Find where the given text appears and provide that cell's center as (x, y) coordinate. 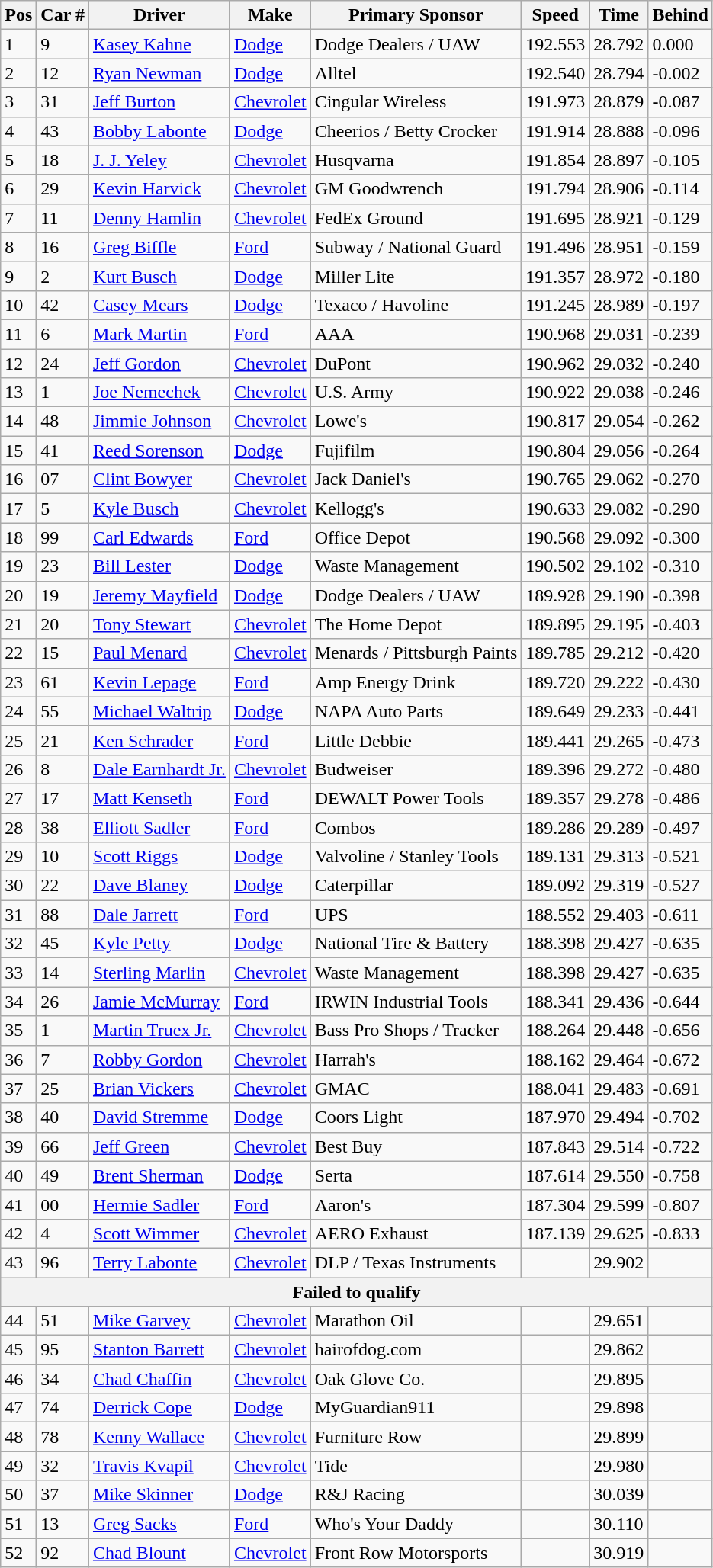
189.396 (555, 769)
Caterpillar (416, 886)
189.649 (555, 711)
Kyle Petty (159, 944)
29.222 (619, 682)
Tony Stewart (159, 624)
Jack Daniel's (416, 479)
189.785 (555, 653)
Marathon Oil (416, 1321)
Make (270, 15)
Elliott Sadler (159, 827)
188.341 (555, 1002)
David Stremme (159, 1117)
187.139 (555, 1233)
-0.497 (680, 827)
28.972 (619, 276)
189.928 (555, 595)
29.651 (619, 1321)
MyGuardian911 (416, 1408)
FedEx Ground (416, 218)
Dave Blaney (159, 886)
74 (63, 1408)
52 (18, 1553)
46 (18, 1379)
Paul Menard (159, 653)
188.041 (555, 1089)
Kevin Harvick (159, 189)
-0.722 (680, 1146)
Best Buy (416, 1146)
Husqvarna (416, 160)
Furniture Row (416, 1437)
Greg Biffle (159, 247)
Jamie McMurray (159, 1002)
hairofdog.com (416, 1350)
Michael Waltrip (159, 711)
Martin Truex Jr. (159, 1031)
-0.473 (680, 740)
29.436 (619, 1002)
188.552 (555, 915)
07 (63, 479)
92 (63, 1553)
29.038 (619, 393)
Combos (416, 827)
Driver (159, 15)
UPS (416, 915)
29.599 (619, 1204)
29.190 (619, 595)
30 (18, 886)
Kasey Kahne (159, 44)
-0.240 (680, 364)
189.131 (555, 857)
Stanton Barrett (159, 1350)
29.233 (619, 711)
Car # (63, 15)
-0.096 (680, 131)
28 (18, 827)
Travis Kvapil (159, 1466)
-0.611 (680, 915)
191.357 (555, 276)
-0.702 (680, 1117)
IRWIN Industrial Tools (416, 1002)
29.056 (619, 451)
189.092 (555, 886)
Harrah's (416, 1060)
-0.246 (680, 393)
29.195 (619, 624)
Kevin Lepage (159, 682)
189.286 (555, 827)
190.962 (555, 364)
Texaco / Havoline (416, 305)
Time (619, 15)
Brian Vickers (159, 1089)
Matt Kenseth (159, 798)
-0.398 (680, 595)
Aaron's (416, 1204)
U.S. Army (416, 393)
29.464 (619, 1060)
29.092 (619, 537)
Denny Hamlin (159, 218)
-0.833 (680, 1233)
-0.480 (680, 769)
29.313 (619, 857)
190.922 (555, 393)
Mike Skinner (159, 1495)
190.968 (555, 334)
Derrick Cope (159, 1408)
28.888 (619, 131)
78 (63, 1437)
30.110 (619, 1524)
190.765 (555, 479)
Kurt Busch (159, 276)
-0.527 (680, 886)
R&J Racing (416, 1495)
187.970 (555, 1117)
J. J. Yeley (159, 160)
Front Row Motorsports (416, 1553)
Oak Glove Co. (416, 1379)
Bobby Labonte (159, 131)
Jeff Green (159, 1146)
29.899 (619, 1437)
Jeremy Mayfield (159, 595)
29.898 (619, 1408)
-0.691 (680, 1089)
27 (18, 798)
Reed Sorenson (159, 451)
191.794 (555, 189)
191.245 (555, 305)
33 (18, 973)
Kenny Wallace (159, 1437)
187.843 (555, 1146)
Fujifilm (416, 451)
Joe Nemechek (159, 393)
Failed to qualify (357, 1292)
Coors Light (416, 1117)
AAA (416, 334)
Brent Sherman (159, 1175)
Terry Labonte (159, 1262)
-0.264 (680, 451)
29.494 (619, 1117)
47 (18, 1408)
-0.441 (680, 711)
29.514 (619, 1146)
28.792 (619, 44)
28.989 (619, 305)
-0.521 (680, 857)
Kellogg's (416, 508)
Ken Schrader (159, 740)
-0.087 (680, 102)
29.032 (619, 364)
National Tire & Battery (416, 944)
Bill Lester (159, 566)
-0.002 (680, 73)
Office Depot (416, 537)
190.804 (555, 451)
-0.656 (680, 1031)
-0.486 (680, 798)
190.817 (555, 422)
30.039 (619, 1495)
Subway / National Guard (416, 247)
-0.300 (680, 537)
Mike Garvey (159, 1321)
187.614 (555, 1175)
29.289 (619, 827)
191.854 (555, 160)
30.919 (619, 1553)
0.000 (680, 44)
Dale Earnhardt Jr. (159, 769)
GM Goodwrench (416, 189)
Behind (680, 15)
Budweiser (416, 769)
29.483 (619, 1089)
Tide (416, 1466)
-0.197 (680, 305)
Speed (555, 15)
96 (63, 1262)
DEWALT Power Tools (416, 798)
Jimmie Johnson (159, 422)
189.357 (555, 798)
DLP / Texas Instruments (416, 1262)
28.951 (619, 247)
28.921 (619, 218)
28.906 (619, 189)
Scott Wimmer (159, 1233)
190.502 (555, 566)
Kyle Busch (159, 508)
191.496 (555, 247)
29.319 (619, 886)
Serta (416, 1175)
36 (18, 1060)
29.902 (619, 1262)
-0.290 (680, 508)
39 (18, 1146)
Bass Pro Shops / Tracker (416, 1031)
28.879 (619, 102)
61 (63, 682)
188.162 (555, 1060)
Alltel (416, 73)
Casey Mears (159, 305)
Amp Energy Drink (416, 682)
AERO Exhaust (416, 1233)
99 (63, 537)
-0.114 (680, 189)
Clint Bowyer (159, 479)
-0.270 (680, 479)
29.895 (619, 1379)
190.633 (555, 508)
29.980 (619, 1466)
191.973 (555, 102)
-0.310 (680, 566)
55 (63, 711)
187.304 (555, 1204)
192.540 (555, 73)
-0.672 (680, 1060)
28.897 (619, 160)
44 (18, 1321)
29.082 (619, 508)
28.794 (619, 73)
29.272 (619, 769)
29.862 (619, 1350)
-0.420 (680, 653)
-0.403 (680, 624)
Cheerios / Betty Crocker (416, 131)
29.265 (619, 740)
Jeff Burton (159, 102)
Ryan Newman (159, 73)
Lowe's (416, 422)
Pos (18, 15)
Mark Martin (159, 334)
-0.105 (680, 160)
Valvoline / Stanley Tools (416, 857)
NAPA Auto Parts (416, 711)
00 (63, 1204)
29.102 (619, 566)
29.403 (619, 915)
Miller Lite (416, 276)
29.212 (619, 653)
GMAC (416, 1089)
29.625 (619, 1233)
-0.129 (680, 218)
50 (18, 1495)
The Home Depot (416, 624)
Little Debbie (416, 740)
-0.430 (680, 682)
Sterling Marlin (159, 973)
-0.180 (680, 276)
188.264 (555, 1031)
29.448 (619, 1031)
Hermie Sadler (159, 1204)
29.550 (619, 1175)
-0.758 (680, 1175)
190.568 (555, 537)
-0.262 (680, 422)
Chad Blount (159, 1553)
189.895 (555, 624)
88 (63, 915)
Carl Edwards (159, 537)
29.031 (619, 334)
Greg Sacks (159, 1524)
29.278 (619, 798)
95 (63, 1350)
191.914 (555, 131)
-0.159 (680, 247)
3 (18, 102)
192.553 (555, 44)
Menards / Pittsburgh Paints (416, 653)
189.720 (555, 682)
-0.239 (680, 334)
Dale Jarrett (159, 915)
Primary Sponsor (416, 15)
-0.644 (680, 1002)
35 (18, 1031)
29.062 (619, 479)
-0.807 (680, 1204)
189.441 (555, 740)
DuPont (416, 364)
Scott Riggs (159, 857)
66 (63, 1146)
Cingular Wireless (416, 102)
29.054 (619, 422)
191.695 (555, 218)
Who's Your Daddy (416, 1524)
Robby Gordon (159, 1060)
Chad Chaffin (159, 1379)
Jeff Gordon (159, 364)
